For the text-containing cell, return its midpoint in [X, Y] coordinate format. 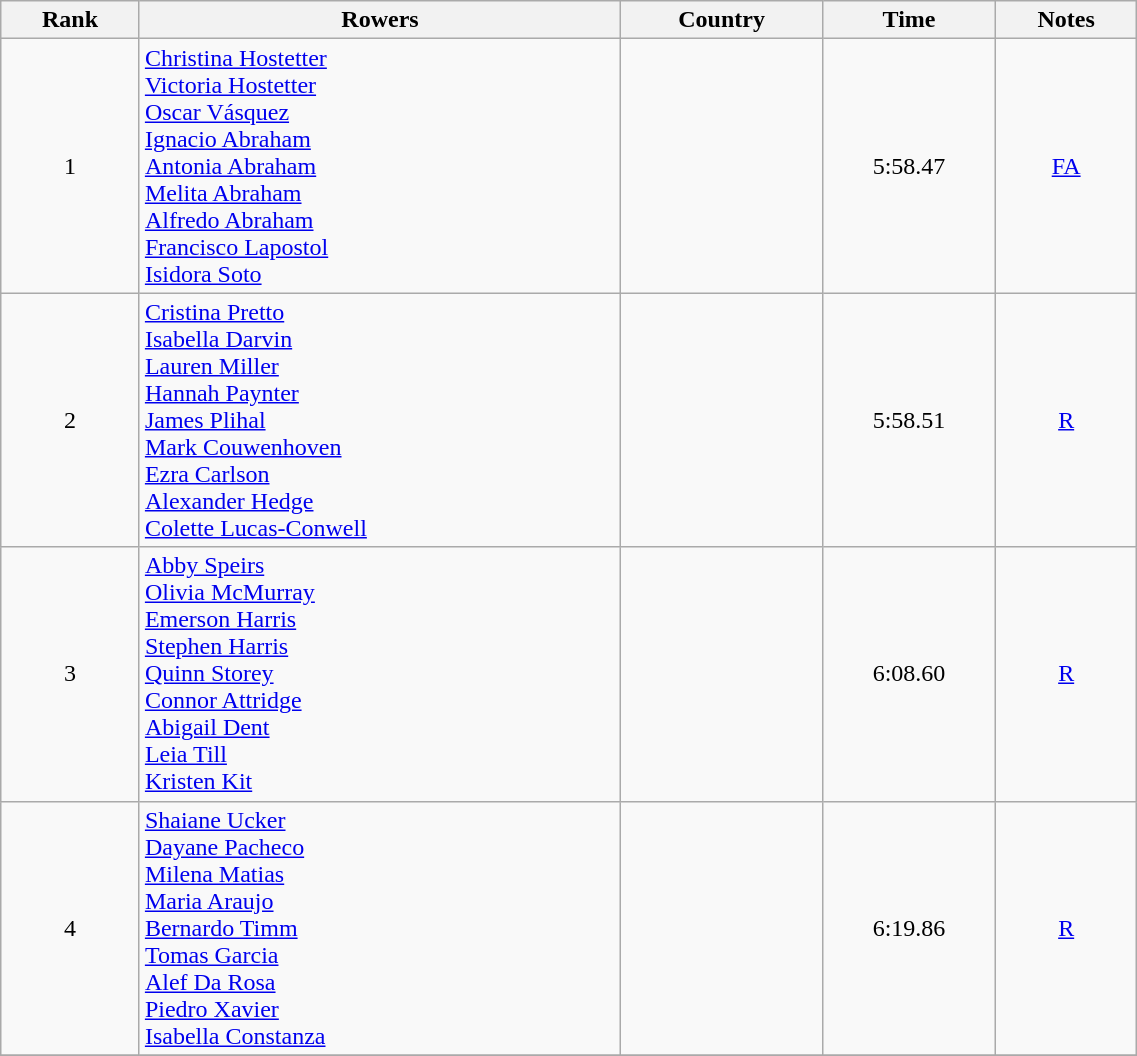
Shaiane UckerDayane PachecoMilena MatiasMaria AraujoBernardo TimmTomas GarciaAlef Da RosaPiedro XavierIsabella Constanza [380, 928]
3 [70, 674]
Cristina PrettoIsabella DarvinLauren MillerHannah PaynterJames PlihalMark CouwenhovenEzra CarlsonAlexander HedgeColette Lucas-Conwell [380, 420]
2 [70, 420]
6:08.60 [910, 674]
1 [70, 166]
FA [1066, 166]
Rowers [380, 20]
Rank [70, 20]
Time [910, 20]
Country [722, 20]
5:58.51 [910, 420]
Notes [1066, 20]
4 [70, 928]
6:19.86 [910, 928]
5:58.47 [910, 166]
Christina HostetterVictoria HostetterOscar VásquezIgnacio AbrahamAntonia AbrahamMelita AbrahamAlfredo AbrahamFrancisco LapostolIsidora Soto [380, 166]
Abby SpeirsOlivia McMurrayEmerson HarrisStephen HarrisQuinn StoreyConnor AttridgeAbigail DentLeia TillKristen Kit [380, 674]
